Return the (X, Y) coordinate for the center point of the cell that contains the specified text.  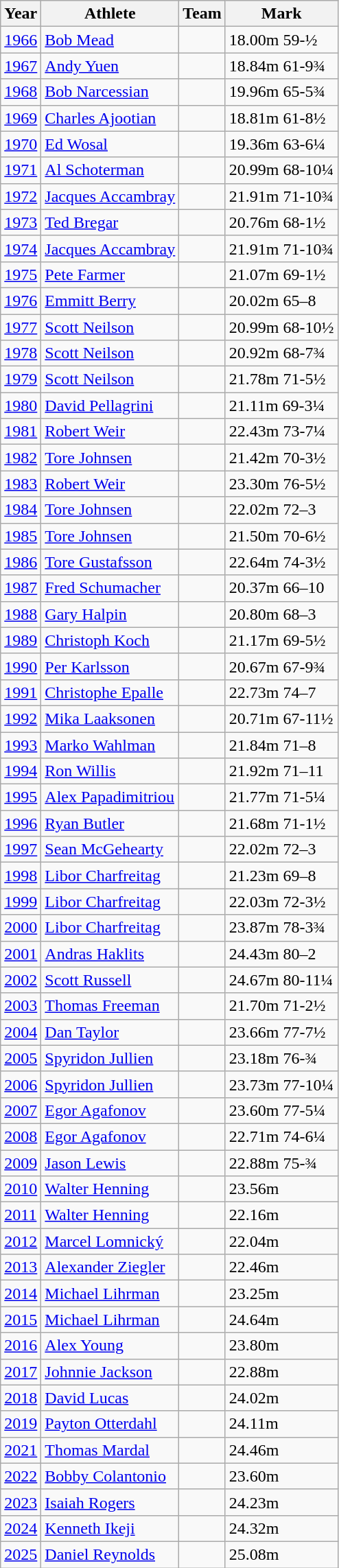
Ron Willis (110, 771)
24.43m 80–2 (281, 954)
Jason Lewis (110, 1163)
2022 (21, 1476)
Al Schoterman (110, 170)
Per Karlsson (110, 666)
24.02m (281, 1398)
20.76m 68-1½ (281, 222)
24.67m 80-11¼ (281, 980)
2014 (21, 1294)
21.68m 71-1½ (281, 823)
22.04m (281, 1241)
21.11m 69-3¼ (281, 406)
Andy Yuen (110, 66)
22.88m 75-¾ (281, 1163)
1989 (21, 640)
1995 (21, 797)
2017 (21, 1372)
1978 (21, 353)
2015 (21, 1320)
1991 (21, 692)
1992 (21, 718)
24.23m (281, 1502)
18.00m 59-½ (281, 40)
1973 (21, 222)
2005 (21, 1058)
Thomas Mardal (110, 1450)
1974 (21, 248)
1980 (21, 406)
21.17m 69-5½ (281, 640)
23.80m (281, 1346)
2007 (21, 1110)
David Lucas (110, 1398)
2023 (21, 1502)
Payton Otterdahl (110, 1424)
1997 (21, 850)
22.43m 73-7¼ (281, 432)
20.99m 68-10¼ (281, 170)
Pete Farmer (110, 274)
Thomas Freeman (110, 1006)
Ed Wosal (110, 144)
24.11m (281, 1424)
Year (21, 14)
2002 (21, 980)
22.71m 74-6¼ (281, 1136)
Andras Haklits (110, 954)
Isaiah Rogers (110, 1502)
Emmitt Berry (110, 301)
2019 (21, 1424)
22.03m 72-3½ (281, 902)
21.77m 71-5¼ (281, 797)
Bobby Colantonio (110, 1476)
David Pellagrini (110, 406)
1970 (21, 144)
Johnnie Jackson (110, 1372)
2025 (21, 1554)
1983 (21, 484)
20.80m 68–3 (281, 614)
2000 (21, 928)
Christophe Epalle (110, 692)
24.32m (281, 1528)
20.92m 68-7¾ (281, 353)
22.73m 74–7 (281, 692)
23.56m (281, 1189)
1967 (21, 66)
21.23m 69–8 (281, 876)
2010 (21, 1189)
1976 (21, 301)
2012 (21, 1241)
Athlete (110, 14)
2006 (21, 1084)
1990 (21, 666)
Kenneth Ikeji (110, 1528)
Bob Mead (110, 40)
2021 (21, 1450)
1979 (21, 379)
Bob Narcessian (110, 92)
23.60m 77-5¼ (281, 1110)
Ted Bregar (110, 222)
22.16m (281, 1215)
Alex Young (110, 1346)
21.92m 71–11 (281, 771)
23.87m 78-3¾ (281, 928)
1988 (21, 614)
20.37m 66–10 (281, 588)
25.08m (281, 1554)
20.02m 65–8 (281, 301)
1981 (21, 432)
23.66m 77-7½ (281, 1032)
2024 (21, 1528)
24.46m (281, 1450)
1998 (21, 876)
Tore Gustafsson (110, 562)
2003 (21, 1006)
Sean McGehearty (110, 850)
21.84m 71–8 (281, 745)
22.64m 74-3½ (281, 562)
23.25m (281, 1294)
Mika Laaksonen (110, 718)
19.36m 63-6¼ (281, 144)
2013 (21, 1267)
Alex Papadimitriou (110, 797)
19.96m 65-5¾ (281, 92)
1971 (21, 170)
21.78m 71-5½ (281, 379)
1994 (21, 771)
Alexander Ziegler (110, 1267)
23.60m (281, 1476)
23.73m 77-10¼ (281, 1084)
1999 (21, 902)
1985 (21, 536)
1996 (21, 823)
23.18m 76-¾ (281, 1058)
1975 (21, 274)
22.46m (281, 1267)
18.84m 61-9¾ (281, 66)
Gary Halpin (110, 614)
Mark (281, 14)
Marko Wahlman (110, 745)
1993 (21, 745)
22.88m (281, 1372)
21.07m 69-1½ (281, 274)
Daniel Reynolds (110, 1554)
1987 (21, 588)
Dan Taylor (110, 1032)
Fred Schumacher (110, 588)
21.70m 71-2½ (281, 1006)
2011 (21, 1215)
Team (202, 14)
Marcel Lomnický (110, 1241)
2009 (21, 1163)
21.42m 70-3½ (281, 458)
Ryan Butler (110, 823)
1984 (21, 510)
1982 (21, 458)
2008 (21, 1136)
2016 (21, 1346)
2001 (21, 954)
21.50m 70-6½ (281, 536)
2004 (21, 1032)
1968 (21, 92)
23.30m 76-5½ (281, 484)
2018 (21, 1398)
24.64m (281, 1320)
20.99m 68-10½ (281, 327)
Scott Russell (110, 980)
Charles Ajootian (110, 118)
1966 (21, 40)
1986 (21, 562)
20.71m 67-11½ (281, 718)
1972 (21, 196)
20.67m 67-9¾ (281, 666)
1977 (21, 327)
1969 (21, 118)
18.81m 61-8½ (281, 118)
Christoph Koch (110, 640)
